Return [x, y] of the center of cell containing provided text 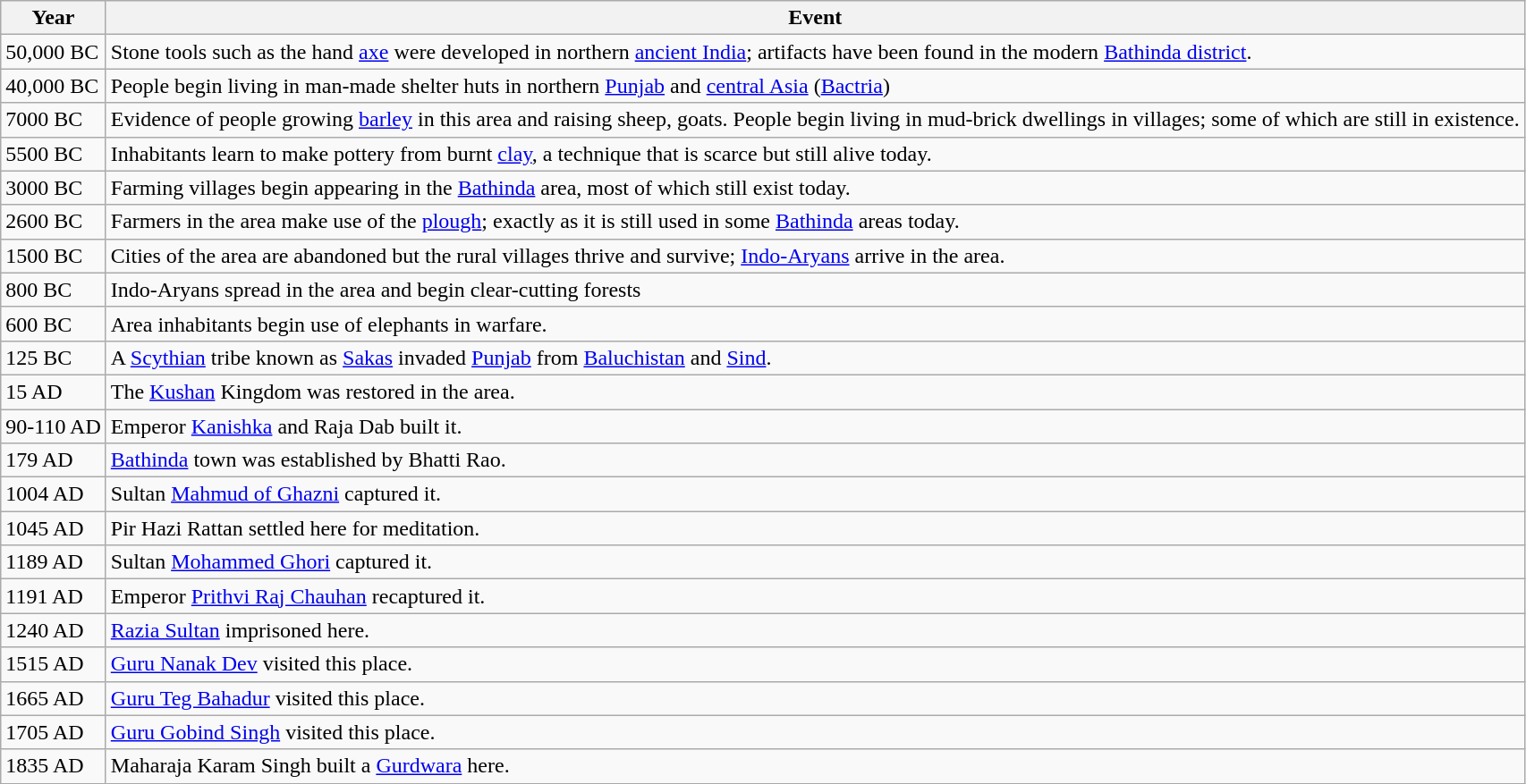
Sultan Mohammed Ghori captured it. [815, 562]
Event [815, 18]
1515 AD [54, 664]
1191 AD [54, 596]
Bathinda town was established by Bhatti Rao. [815, 460]
Inhabitants learn to make pottery from burnt clay, a technique that is scarce but still alive today. [815, 154]
Stone tools such as the hand axe were developed in northern ancient India; artifacts have been found in the modern Bathinda district. [815, 52]
Razia Sultan imprisoned here. [815, 630]
Year [54, 18]
Maharaja Karam Singh built a Gurdwara here. [815, 766]
Indo-Aryans spread in the area and begin clear-cutting forests [815, 290]
1500 BC [54, 256]
The Kushan Kingdom was restored in the area. [815, 392]
1665 AD [54, 698]
Emperor Kanishka and Raja Dab built it. [815, 426]
Guru Teg Bahadur visited this place. [815, 698]
Guru Gobind Singh visited this place. [815, 732]
5500 BC [54, 154]
Area inhabitants begin use of elephants in warfare. [815, 324]
1004 AD [54, 494]
1240 AD [54, 630]
600 BC [54, 324]
90-110 AD [54, 426]
Sultan Mahmud of Ghazni captured it. [815, 494]
Farmers in the area make use of the plough; exactly as it is still used in some Bathinda areas today. [815, 222]
125 BC [54, 358]
15 AD [54, 392]
Farming villages begin appearing in the Bathinda area, most of which still exist today. [815, 188]
3000 BC [54, 188]
50,000 BC [54, 52]
Pir Hazi Rattan settled here for meditation. [815, 528]
Guru Nanak Dev visited this place. [815, 664]
179 AD [54, 460]
800 BC [54, 290]
1705 AD [54, 732]
People begin living in man-made shelter huts in northern Punjab and central Asia (Bactria) [815, 86]
7000 BC [54, 120]
Emperor Prithvi Raj Chauhan recaptured it. [815, 596]
2600 BC [54, 222]
A Scythian tribe known as Sakas invaded Punjab from Baluchistan and Sind. [815, 358]
1045 AD [54, 528]
Cities of the area are abandoned but the rural villages thrive and survive; Indo-Aryans arrive in the area. [815, 256]
1189 AD [54, 562]
1835 AD [54, 766]
40,000 BC [54, 86]
